For the text-containing cell, return its midpoint in (X, Y) coordinate format. 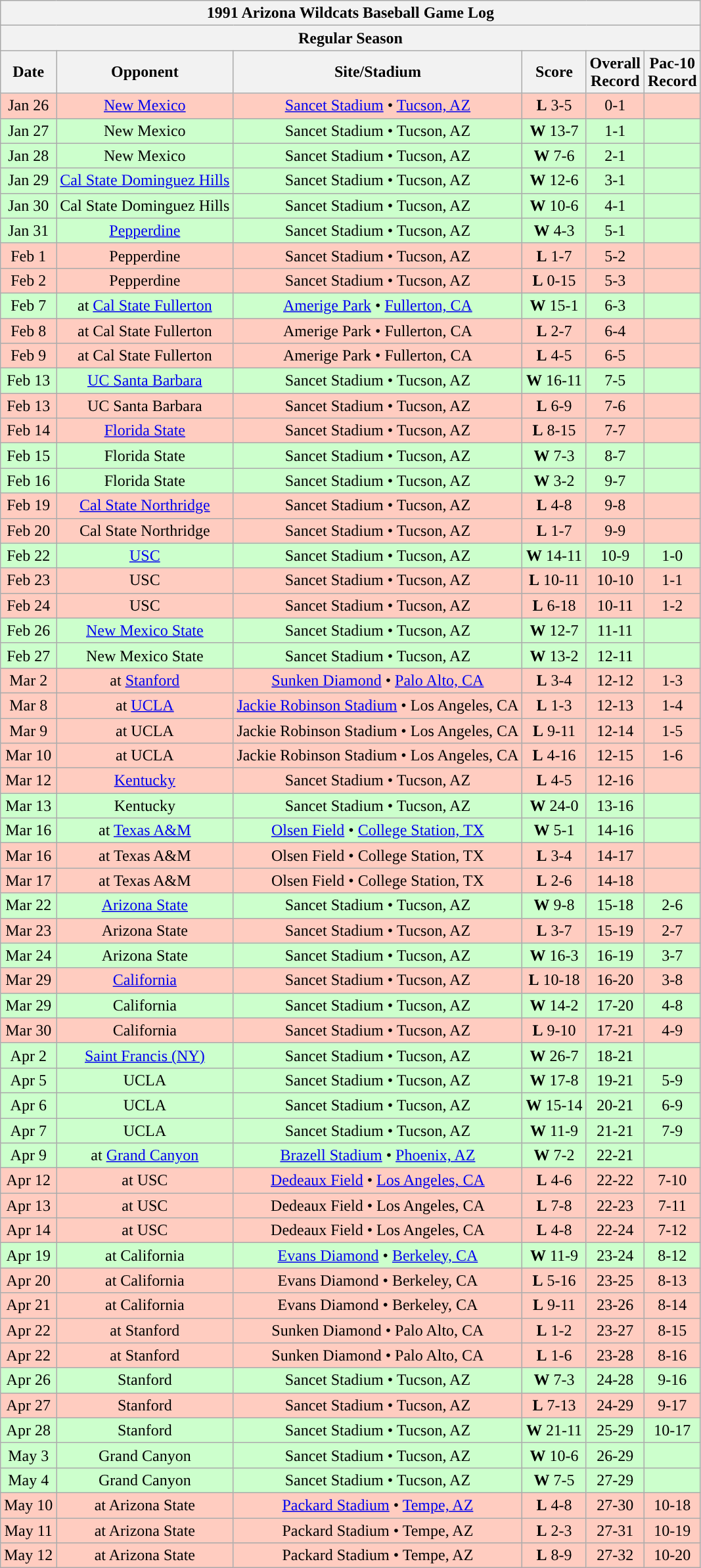
20-21 (615, 1105)
12-13 (615, 705)
W 13-2 (554, 655)
6-4 (615, 330)
Jan 28 (29, 156)
4-8 (672, 1005)
L 1-2 (554, 1330)
3-1 (615, 181)
Jan 27 (29, 131)
Feb 8 (29, 330)
16-19 (615, 955)
Jan 26 (29, 106)
9-17 (672, 1405)
12-15 (615, 756)
May 4 (29, 1480)
Feb 1 (29, 255)
23-27 (615, 1330)
8-13 (672, 1280)
26-29 (615, 1455)
W 13-7 (554, 131)
Feb 19 (29, 506)
1-5 (672, 731)
17-20 (615, 1005)
27-30 (615, 1505)
Mar 8 (29, 705)
24-28 (615, 1380)
10-18 (672, 1505)
W 24-0 (554, 806)
Apr 6 (29, 1105)
27-32 (615, 1556)
2-1 (615, 156)
Mar 17 (29, 881)
25-29 (615, 1430)
5-9 (672, 1080)
OverallRecord (615, 72)
W 7-2 (554, 1156)
1991 Arizona Wildcats Baseball Game Log (351, 13)
18-21 (615, 1055)
2-7 (672, 930)
L 5-16 (554, 1280)
7-10 (672, 1181)
12-11 (615, 655)
9-8 (615, 506)
W 15-1 (554, 305)
Saint Francis (NY) (145, 1055)
7-7 (615, 431)
L 3-5 (554, 106)
L 8-9 (554, 1556)
4-1 (615, 206)
Apr 20 (29, 1280)
W 17-8 (554, 1080)
27-29 (615, 1480)
10-20 (672, 1556)
May 11 (29, 1531)
12-12 (615, 680)
Jan 29 (29, 181)
L 8-15 (554, 431)
11-11 (615, 630)
9-7 (615, 481)
Mar 22 (29, 905)
1-2 (672, 605)
3-8 (672, 980)
L 7-13 (554, 1405)
Mar 23 (29, 930)
24-29 (615, 1405)
Feb 15 (29, 456)
Feb 14 (29, 431)
Apr 21 (29, 1305)
14-18 (615, 881)
22-24 (615, 1230)
7-9 (672, 1130)
15-18 (615, 905)
L 2-3 (554, 1531)
L 1-3 (554, 705)
Site/Stadium (378, 72)
L 6-9 (554, 406)
Feb 27 (29, 655)
Feb 16 (29, 481)
3-7 (672, 955)
6-5 (615, 356)
L 6-18 (554, 605)
Mar 9 (29, 731)
W 15-14 (554, 1105)
May 12 (29, 1556)
17-21 (615, 1030)
12-16 (615, 781)
2-6 (672, 905)
9-16 (672, 1380)
22-23 (615, 1206)
L 4-6 (554, 1181)
W 12-7 (554, 630)
10-9 (615, 555)
23-28 (615, 1355)
Pac-10Record (672, 72)
Apr 14 (29, 1230)
Mar 12 (29, 781)
Feb 9 (29, 356)
W 9-8 (554, 905)
W 5-1 (554, 831)
1-4 (672, 705)
L 2-7 (554, 330)
7-6 (615, 406)
W 12-6 (554, 181)
Feb 2 (29, 280)
Mar 30 (29, 1030)
6-3 (615, 305)
Mar 10 (29, 756)
W 3-2 (554, 481)
21-21 (615, 1130)
W 4-3 (554, 230)
May 3 (29, 1455)
12-14 (615, 731)
4-9 (672, 1030)
1-0 (672, 555)
W 14-2 (554, 1005)
Apr 5 (29, 1080)
8-16 (672, 1355)
8-7 (615, 456)
8-14 (672, 1305)
14-17 (615, 856)
Jan 30 (29, 206)
23-24 (615, 1255)
L 10-11 (554, 580)
L 3-7 (554, 930)
May 10 (29, 1505)
W 16-3 (554, 955)
Apr 28 (29, 1430)
Apr 13 (29, 1206)
7-12 (672, 1230)
16-20 (615, 980)
at Grand Canyon (145, 1156)
W 21-11 (554, 1430)
9-9 (615, 531)
10-17 (672, 1430)
15-19 (615, 930)
L 2-6 (554, 881)
Apr 2 (29, 1055)
Apr 19 (29, 1255)
23-26 (615, 1305)
Opponent (145, 72)
Brazell Stadium • Phoenix, AZ (378, 1156)
Apr 7 (29, 1130)
W 7-6 (554, 156)
6-9 (672, 1105)
14-16 (615, 831)
Score (554, 72)
Mar 24 (29, 955)
Jan 31 (29, 230)
10-19 (672, 1531)
Feb 22 (29, 555)
L 4-16 (554, 756)
8-12 (672, 1255)
1-3 (672, 680)
Regular Season (351, 38)
Mar 2 (29, 680)
1-6 (672, 756)
7-11 (672, 1206)
W 26-7 (554, 1055)
L 1-6 (554, 1355)
Apr 12 (29, 1181)
L 10-18 (554, 980)
Feb 24 (29, 605)
22-22 (615, 1181)
L 7-8 (554, 1206)
L 0-15 (554, 280)
Apr 26 (29, 1380)
Feb 23 (29, 580)
Feb 26 (29, 630)
Mar 13 (29, 806)
23-25 (615, 1280)
Feb 20 (29, 531)
8-15 (672, 1330)
Feb 7 (29, 305)
W 7-5 (554, 1480)
5-3 (615, 280)
13-16 (615, 806)
W 16-11 (554, 381)
5-1 (615, 230)
7-5 (615, 381)
19-21 (615, 1080)
L 9-10 (554, 1030)
10-11 (615, 605)
W 14-11 (554, 555)
0-1 (615, 106)
22-21 (615, 1156)
Apr 27 (29, 1405)
Apr 9 (29, 1156)
27-31 (615, 1531)
10-10 (615, 580)
Date (29, 72)
5-2 (615, 255)
